Search for the cell housing the specified text and yield its [X, Y] center coordinate. 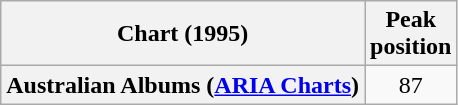
87 [411, 85]
Peakposition [411, 34]
Chart (1995) [183, 34]
Australian Albums (ARIA Charts) [183, 85]
